Return the (x, y) coordinate for the center point of the cell that contains the specified text.  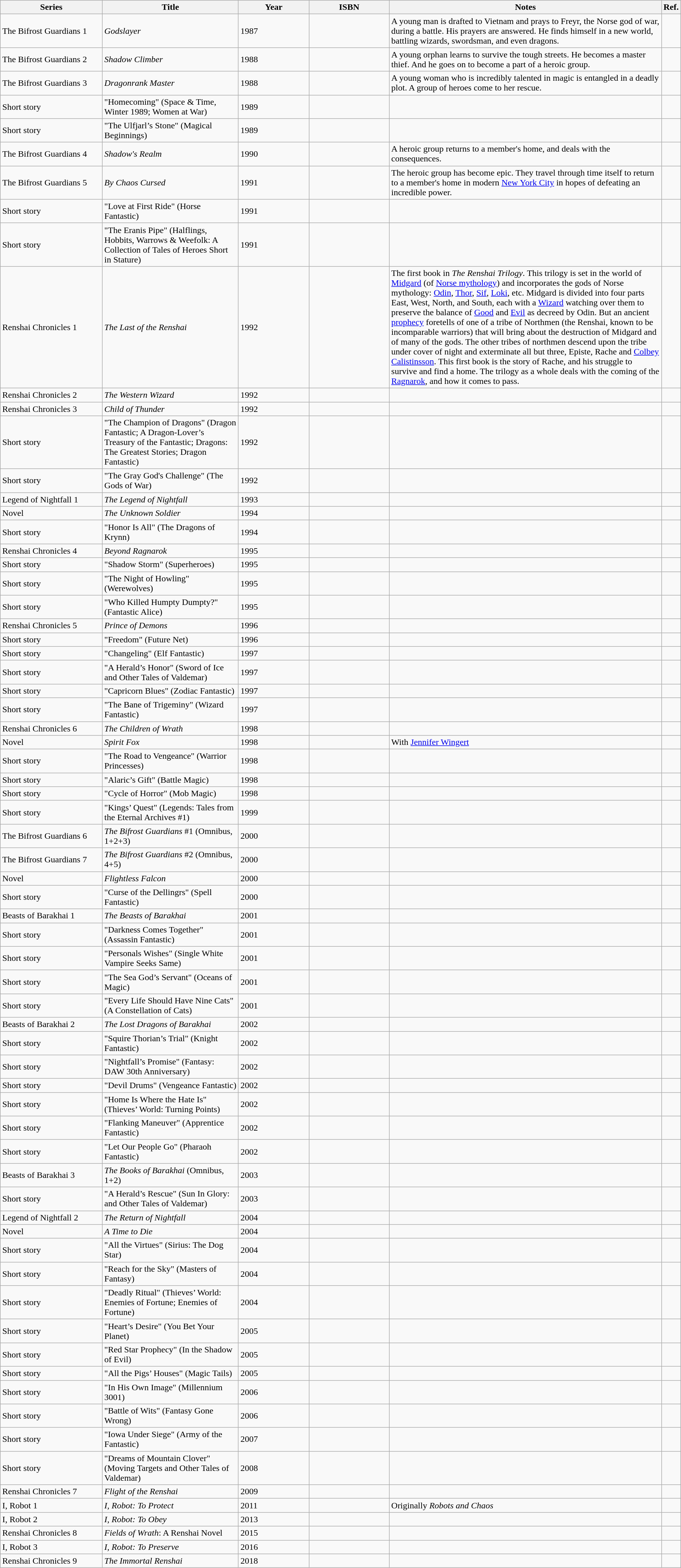
"Honor Is All" (The Dragons of Krynn) (170, 532)
Prince of Demons (170, 626)
Renshai Chronicles 7 (52, 1492)
The Bifrost Guardians #2 (Omnibus, 4+5) (170, 859)
"The Gray God's Challenge" (The Gods of War) (170, 481)
"A Herald’s Rescue" (Sun In Glory: and Other Tales of Valdemar) (170, 1199)
The Lost Dragons of Barakhai (170, 1024)
"The Ulfjarl’s Stone" (Magical Beginnings) (170, 130)
1987 (274, 31)
"Cycle of Horror" (Mob Magic) (170, 794)
The Bifrost Guardians 5 (52, 183)
"The Eranis Pipe" (Halflings, Hobbits, Warrows & Weefolk: A Collection of Tales of Heroes Short in Stature) (170, 244)
"Alaric’s Gift" (Battle Magic) (170, 780)
The Immortal Renshai (170, 1561)
The Children of Wrath (170, 728)
"All the Pigs’ Houses" (Magic Tails) (170, 1373)
"Devil Drums" (Vengeance Fantastic) (170, 1086)
Legend of Nightfall 2 (52, 1218)
"Every Life Should Have Nine Cats" (A Constellation of Cats) (170, 1006)
"Love at First Ride" (Horse Fantastic) (170, 211)
"Red Star Prophecy" (In the Shadow of Evil) (170, 1355)
I, Robot: To Preserve (170, 1547)
"The Road to Vengeance" (Warrior Princesses) (170, 761)
The Bifrost Guardians 2 (52, 60)
Ref. (671, 7)
Dragonrank Master (170, 83)
Godslayer (170, 31)
The Bifrost Guardians #1 (Omnibus, 1+2+3) (170, 836)
"The Sea God’s Servant" (Oceans of Magic) (170, 982)
Beyond Ragnarok (170, 551)
"Squire Thorian’s Trial" (Knight Fantastic) (170, 1043)
Renshai Chronicles 4 (52, 551)
"Who Killed Humpty Dumpty?" (Fantastic Alice) (170, 607)
2016 (274, 1547)
"Iowa Under Siege" (Army of the Fantastic) (170, 1440)
2008 (274, 1468)
"All the Virtues" (Sirius: The Dog Star) (170, 1250)
"Personals Wishes" (Single White Vampire Seeks Same) (170, 958)
"A Herald’s Honor" (Sword of Ice and Other Tales of Valdemar) (170, 672)
The Books of Barakhai (Omnibus, 1+2) (170, 1175)
Beasts of Barakhai 1 (52, 916)
2011 (274, 1505)
Renshai Chronicles 1 (52, 327)
"Capricorn Blues" (Zodiac Fantastic) (170, 691)
Legend of Nightfall 1 (52, 500)
Year (274, 7)
"Homecoming" (Space & Time, Winter 1989; Women at War) (170, 107)
2007 (274, 1440)
"Changeling" (Elf Fantastic) (170, 653)
"Flanking Maneuver" (Apprentice Fantastic) (170, 1128)
The Western Wizard (170, 395)
"The Champion of Dragons" (Dragon Fantastic; A Dragon-Lover’s Treasury of the Fantastic; Dragons: The Greatest Stories; Dragon Fantastic) (170, 442)
Child of Thunder (170, 409)
"Freedom" (Future Net) (170, 639)
Renshai Chronicles 8 (52, 1533)
"Shadow Storm" (Superheroes) (170, 565)
"Let Our People Go" (Pharaoh Fantastic) (170, 1152)
Originally Robots and Chaos (525, 1505)
"Curse of the Dellingrs" (Spell Fantastic) (170, 897)
The Legend of Nightfall (170, 500)
The Bifrost Guardians 6 (52, 836)
A heroic group returns to a member's home, and deals with the consequences. (525, 154)
Renshai Chronicles 3 (52, 409)
Beasts of Barakhai 3 (52, 1175)
The Beasts of Barakhai (170, 916)
"Heart’s Desire" (You Bet Your Planet) (170, 1331)
Spirit Fox (170, 742)
The Last of the Renshai (170, 327)
I, Robot 2 (52, 1519)
By Chaos Cursed (170, 183)
I, Robot 1 (52, 1505)
Beasts of Barakhai 2 (52, 1024)
The Bifrost Guardians 7 (52, 859)
"Kings’ Quest" (Legends: Tales from the Eternal Archives #1) (170, 812)
Renshai Chronicles 9 (52, 1561)
1999 (274, 812)
I, Robot: To Protect (170, 1505)
Renshai Chronicles 5 (52, 626)
With Jennifer Wingert (525, 742)
1990 (274, 154)
"The Bane of Trigeminy" (Wizard Fantastic) (170, 710)
"Battle of Wits" (Fantasy Gone Wrong) (170, 1416)
A young woman who is incredibly talented in magic is entangled in a deadly plot. A group of heroes come to her rescue. (525, 83)
2013 (274, 1519)
ISBN (349, 7)
Series (52, 7)
A young orphan learns to survive the tough streets. He becomes a master thief. And he goes on to become a part of a heroic group. (525, 60)
Renshai Chronicles 6 (52, 728)
Title (170, 7)
"Deadly Ritual" (Thieves’ World: Enemies of Fortune; Enemies of Fortune) (170, 1302)
"Home Is Where the Hate Is" (Thieves’ World: Turning Points) (170, 1104)
"Dreams of Mountain Clover" (Moving Targets and Other Tales of Valdemar) (170, 1468)
The Return of Nightfall (170, 1218)
"Darkness Comes Together" (Assassin Fantastic) (170, 934)
The Unknown Soldier (170, 513)
Fields of Wrath: A Renshai Novel (170, 1533)
I, Robot: To Obey (170, 1519)
Shadow Climber (170, 60)
Flightless Falcon (170, 878)
2015 (274, 1533)
1993 (274, 500)
"In His Own Image" (Millennium 3001) (170, 1392)
"The Night of Howling" (Werewolves) (170, 583)
"Reach for the Sky" (Masters of Fantasy) (170, 1274)
The Bifrost Guardians 3 (52, 83)
I, Robot 3 (52, 1547)
Renshai Chronicles 2 (52, 395)
The Bifrost Guardians 1 (52, 31)
2018 (274, 1561)
Notes (525, 7)
A Time to Die (170, 1231)
Shadow's Realm (170, 154)
The Bifrost Guardians 4 (52, 154)
"Nightfall’s Promise" (Fantasy: DAW 30th Anniversary) (170, 1067)
2009 (274, 1492)
Flight of the Renshai (170, 1492)
